For the text-containing cell, return its midpoint in (x, y) coordinate format. 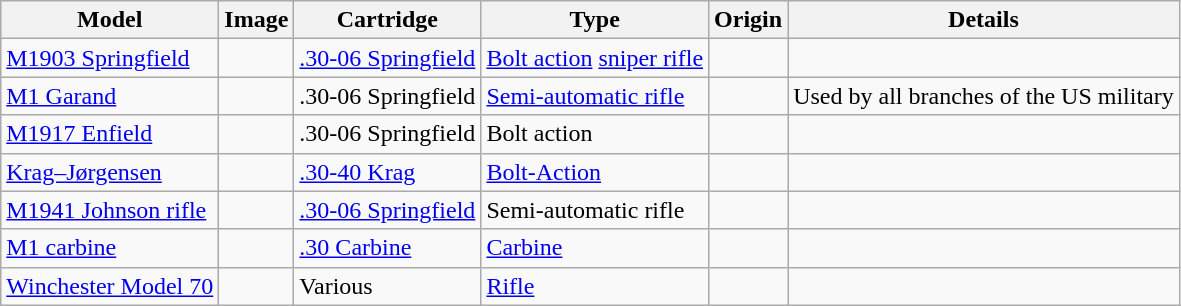
M1903 Springfield (110, 58)
.30-40 Krag (388, 172)
Bolt-Action (595, 172)
Winchester Model 70 (110, 286)
Bolt action sniper rifle (595, 58)
Used by all branches of the US military (984, 96)
Cartridge (388, 20)
Bolt action (595, 134)
Carbine (595, 248)
Model (110, 20)
M1941 Johnson rifle (110, 210)
Krag–Jørgensen (110, 172)
M1 carbine (110, 248)
Rifle (595, 286)
Origin (748, 20)
Image (256, 20)
Details (984, 20)
Various (388, 286)
Type (595, 20)
.30 Carbine (388, 248)
M1 Garand (110, 96)
M1917 Enfield (110, 134)
